Return the (x, y) coordinate for the center point of the cell that contains the specified text.  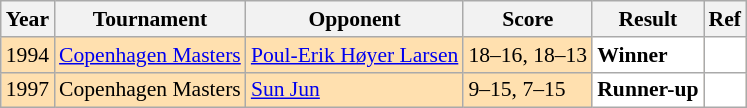
Ref (725, 19)
1997 (28, 90)
9–15, 7–15 (528, 90)
Score (528, 19)
Year (28, 19)
Opponent (355, 19)
1994 (28, 55)
Poul-Erik Høyer Larsen (355, 55)
Runner-up (648, 90)
18–16, 18–13 (528, 55)
Tournament (150, 19)
Sun Jun (355, 90)
Result (648, 19)
Winner (648, 55)
